Return the (x, y) coordinate for the center point of the cell that contains the specified text.  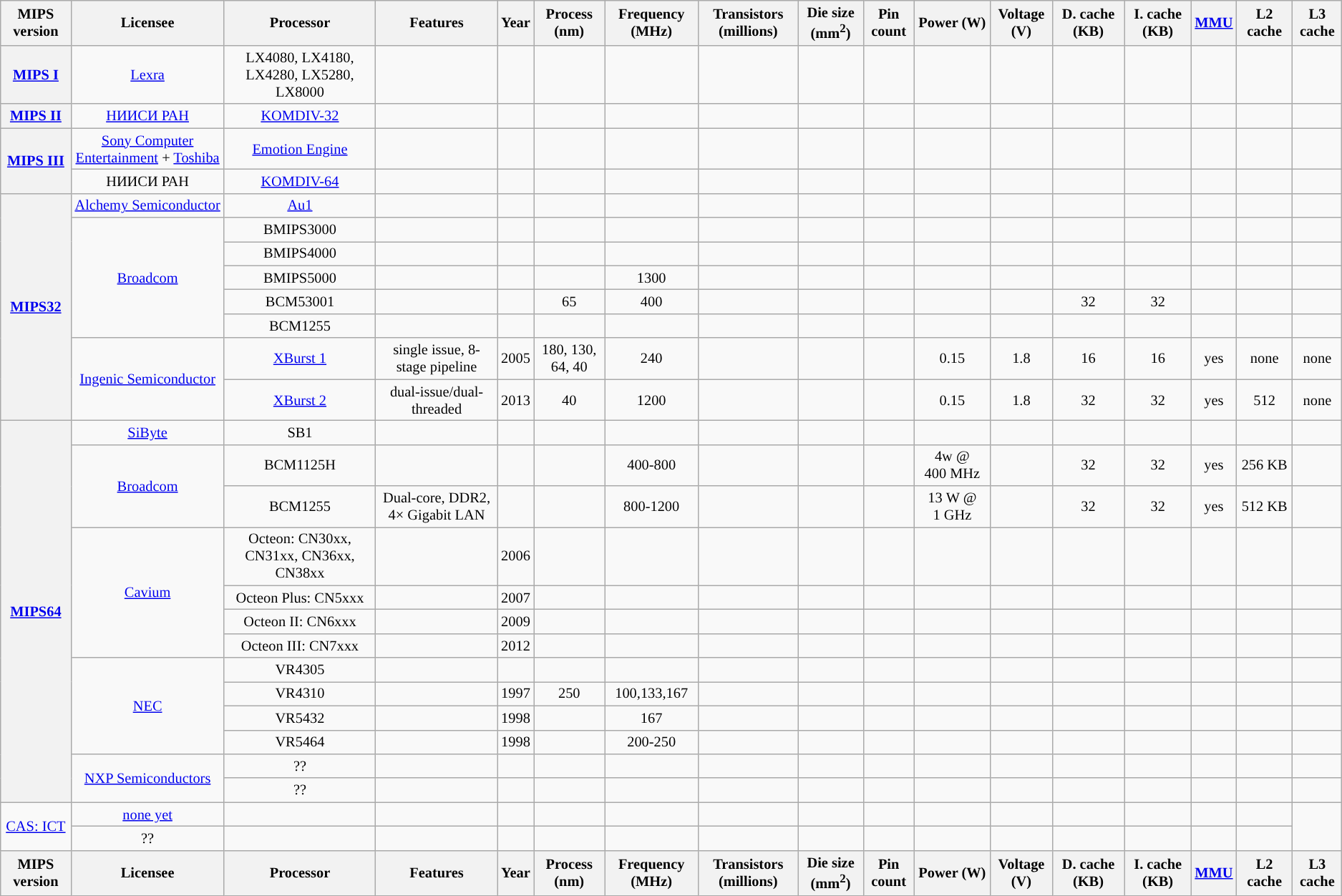
none yet (147, 814)
13 W @ 1 GHz (952, 506)
NXP Semiconductors (147, 777)
Ingenic Semiconductor (147, 379)
VR4305 (300, 670)
MIPS I (36, 74)
400-800 (651, 465)
100,133,167 (651, 693)
SiByte (147, 432)
240 (651, 359)
CAS: ICT (36, 826)
2012 (515, 646)
Alchemy Semiconductor (147, 205)
BCM1125H (300, 465)
2005 (515, 359)
LX4080, LX4180, LX4280, LX5280, LX8000 (300, 74)
1997 (515, 693)
NEC (147, 706)
XBurst 2 (300, 400)
2013 (515, 400)
Octeon Plus: CN5xxx (300, 598)
KOMDIV-32 (300, 116)
65 (570, 302)
SB1 (300, 432)
Sony Computer Entertainment + Toshiba (147, 149)
VR4310 (300, 693)
Octeon III: CN7xxx (300, 646)
2009 (515, 621)
BMIPS5000 (300, 278)
MIPS II (36, 116)
Octeon: CN30xx, CN31xx, CN36xx, CN38xx (300, 556)
40 (570, 400)
200-250 (651, 742)
Emotion Engine (300, 149)
Octeon II: CN6xxx (300, 621)
BMIPS4000 (300, 253)
1200 (651, 400)
XBurst 1 (300, 359)
dual-issue/dual-threaded (437, 400)
MIPS III (36, 160)
Lexra (147, 74)
1300 (651, 278)
Au1 (300, 205)
MIPS32 (36, 306)
VR5464 (300, 742)
Cavium (147, 593)
VR5432 (300, 718)
4w @ 400 MHz (952, 465)
180, 130, 64, 40 (570, 359)
Dual-core, DDR2, 4× Gigabit LAN (437, 506)
2007 (515, 598)
800-1200 (651, 506)
167 (651, 718)
400 (651, 302)
BMIPS3000 (300, 230)
256 KB (1264, 465)
512 (1264, 400)
2006 (515, 556)
BCM53001 (300, 302)
MIPS64 (36, 611)
single issue, 8-stage pipeline (437, 359)
512 KB (1264, 506)
KOMDIV-64 (300, 181)
250 (570, 693)
